Detect which cell encompasses the target text, then output its [x, y] center coordinate. 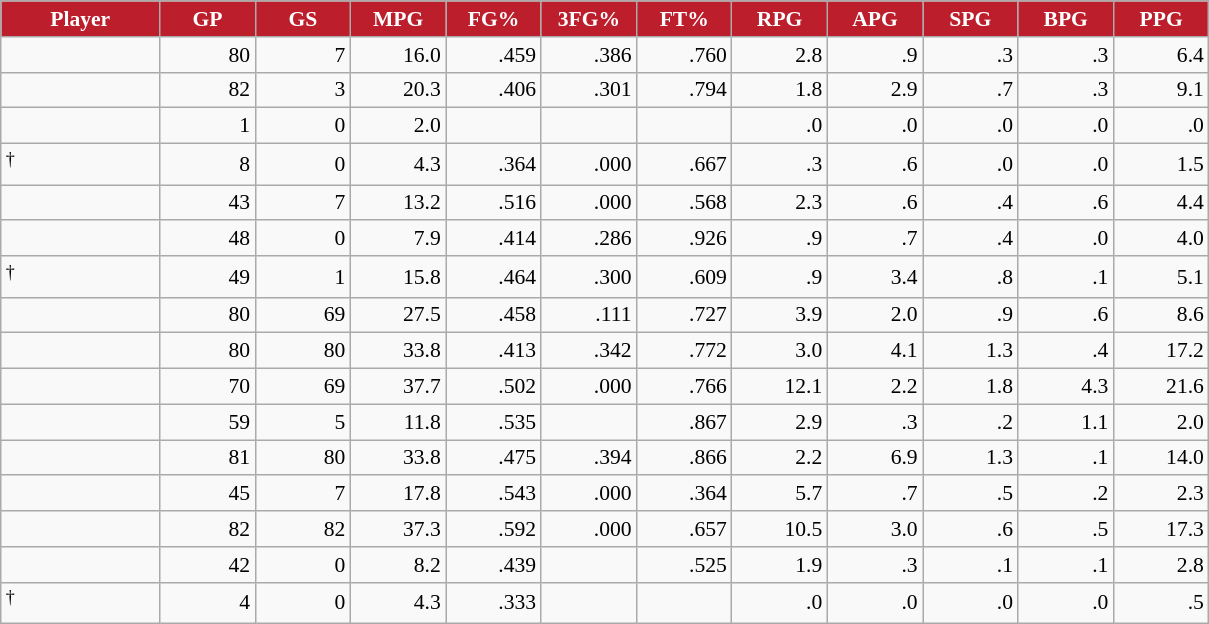
21.6 [1161, 387]
.592 [494, 529]
MPG [398, 19]
6.9 [874, 458]
5 [302, 422]
FT% [684, 19]
15.8 [398, 276]
.394 [588, 458]
.439 [494, 565]
4.4 [1161, 203]
8 [208, 164]
17.8 [398, 494]
.464 [494, 276]
27.5 [398, 316]
.867 [684, 422]
4.0 [1161, 239]
.543 [494, 494]
5.7 [780, 494]
9.1 [1161, 90]
.866 [684, 458]
.333 [494, 604]
37.7 [398, 387]
GP [208, 19]
BPG [1066, 19]
5.1 [1161, 276]
SPG [970, 19]
.525 [684, 565]
.8 [970, 276]
.459 [494, 55]
49 [208, 276]
.609 [684, 276]
.766 [684, 387]
.111 [588, 316]
59 [208, 422]
RPG [780, 19]
.516 [494, 203]
6.4 [1161, 55]
.475 [494, 458]
4 [208, 604]
.502 [494, 387]
PPG [1161, 19]
3.9 [780, 316]
.535 [494, 422]
45 [208, 494]
.667 [684, 164]
.301 [588, 90]
17.3 [1161, 529]
.926 [684, 239]
.386 [588, 55]
.760 [684, 55]
12.1 [780, 387]
3FG% [588, 19]
.413 [494, 351]
.406 [494, 90]
.727 [684, 316]
13.2 [398, 203]
.286 [588, 239]
.794 [684, 90]
.568 [684, 203]
GS [302, 19]
FG% [494, 19]
Player [80, 19]
16.0 [398, 55]
17.2 [1161, 351]
43 [208, 203]
.657 [684, 529]
3 [302, 90]
APG [874, 19]
11.8 [398, 422]
70 [208, 387]
20.3 [398, 90]
3.4 [874, 276]
7.9 [398, 239]
1.9 [780, 565]
14.0 [1161, 458]
4.1 [874, 351]
.458 [494, 316]
8.2 [398, 565]
.414 [494, 239]
.772 [684, 351]
10.5 [780, 529]
.342 [588, 351]
1.1 [1066, 422]
42 [208, 565]
48 [208, 239]
81 [208, 458]
.300 [588, 276]
37.3 [398, 529]
1.5 [1161, 164]
8.6 [1161, 316]
